Return [X, Y] of the center of cell containing provided text 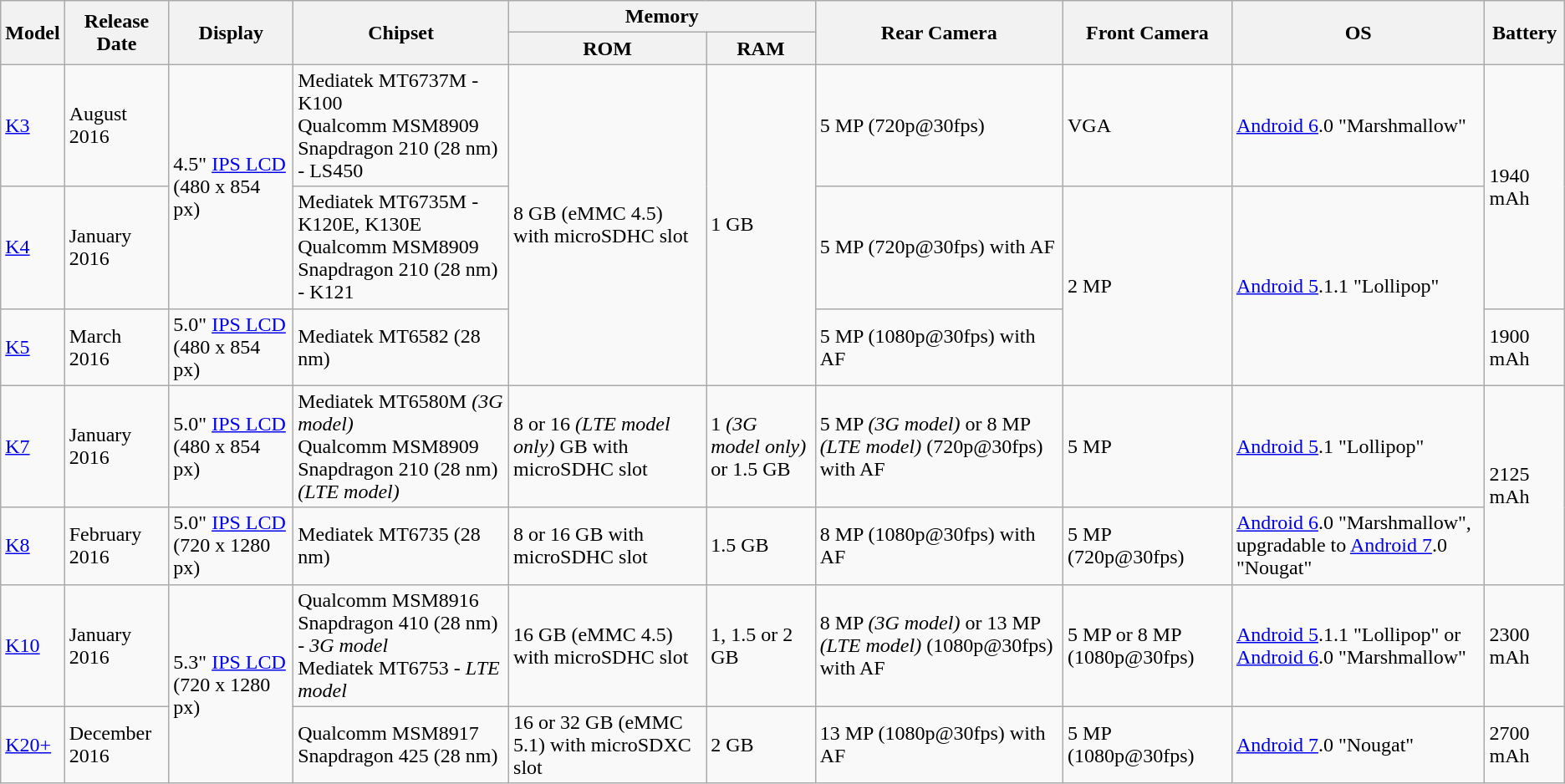
K5 [33, 347]
Android 6.0 "Marshmallow", upgradable to Android 7.0 "Nougat" [1358, 546]
Mediatek MT6582 (28 nm) [401, 347]
Display [231, 33]
Android 6.0 "Marshmallow" [1358, 125]
4.5" IPS LCD (480 x 854 px) [231, 186]
2300 mAh [1525, 645]
1.5 GB [761, 546]
Qualcomm MSM8916 Snapdragon 410 (28 nm) - 3G model Mediatek MT6753 - LTE model [401, 645]
5 MP [1148, 446]
13 MP (1080p@30fps) with AF [939, 745]
5 MP (720p@30fps) with AF [939, 247]
Rear Camera [939, 33]
OS [1358, 33]
ROM [608, 48]
Battery [1525, 33]
1940 mAh [1525, 186]
5 MP (3G model) or 8 MP (LTE model) (720p@30fps) with AF [939, 446]
5.0" IPS LCD (720 x 1280 px) [231, 546]
5 MP or 8 MP (1080p@30fps) [1148, 645]
Android 5.1.1 "Lollipop" or Android 6.0 "Marshmallow" [1358, 645]
5.3" IPS LCD (720 x 1280 px) [231, 684]
8 or 16 (LTE model only) GB with microSDHC slot [608, 446]
K10 [33, 645]
16 or 32 GB (eMMC 5.1) with microSDXC slot [608, 745]
K4 [33, 247]
Android 7.0 "Nougat" [1358, 745]
1 (3G model only) or 1.5 GB [761, 446]
Android 5.1.1 "Lollipop" [1358, 286]
K7 [33, 446]
K8 [33, 546]
2 MP [1148, 286]
8 MP (3G model) or 13 MP (LTE model) (1080p@30fps) with AF [939, 645]
16 GB (eMMC 4.5) with microSDHC slot [608, 645]
Memory [662, 17]
VGA [1148, 125]
Android 5.1 "Lollipop" [1358, 446]
5 MP (1080p@30fps) with AF [939, 347]
1, 1.5 or 2 GB [761, 645]
March 2016 [117, 347]
Qualcomm MSM8917 Snapdragon 425 (28 nm) [401, 745]
K20+ [33, 745]
1 GB [761, 225]
2125 mAh [1525, 485]
Mediatek MT6735 (28 nm) [401, 546]
1900 mAh [1525, 347]
2700 mAh [1525, 745]
Mediatek MT6580M (3G model) Qualcomm MSM8909 Snapdragon 210 (28 nm) (LTE model) [401, 446]
2 GB [761, 745]
Model [33, 33]
Front Camera [1148, 33]
8 or 16 GB with microSDHC slot [608, 546]
December 2016 [117, 745]
Chipset [401, 33]
5 MP (1080p@30fps) [1148, 745]
8 GB (eMMC 4.5) with microSDHC slot [608, 225]
8 MP (1080p@30fps) with AF [939, 546]
RAM [761, 48]
Mediatek MT6735M - K120E, K130E Qualcomm MSM8909 Snapdragon 210 (28 nm) - K121 [401, 247]
Release Date [117, 33]
August 2016 [117, 125]
February 2016 [117, 546]
Mediatek MT6737M - K100 Qualcomm MSM8909 Snapdragon 210 (28 nm) - LS450 [401, 125]
K3 [33, 125]
